Determine the [x, y] coordinate at the center of the cell enclosing the given text.  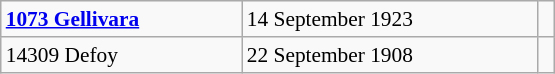
1073 Gellivara [122, 19]
14 September 1923 [390, 19]
14309 Defoy [122, 55]
22 September 1908 [390, 55]
